Provide the [X, Y] coordinate of the cell's center where the given text is located.  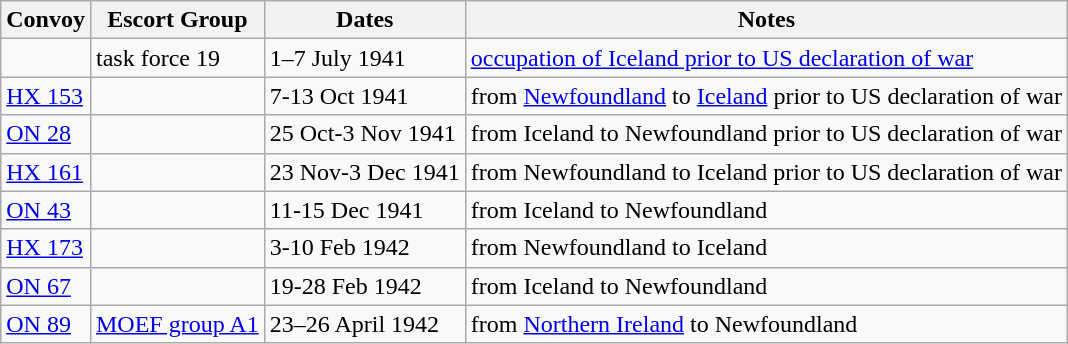
Dates [364, 20]
3-10 Feb 1942 [364, 248]
from Newfoundland to Iceland [766, 248]
ON 28 [46, 134]
task force 19 [177, 58]
MOEF group A1 [177, 324]
1–7 July 1941 [364, 58]
25 Oct-3 Nov 1941 [364, 134]
from Iceland to Newfoundland prior to US declaration of war [766, 134]
occupation of Iceland prior to US declaration of war [766, 58]
ON 89 [46, 324]
HX 161 [46, 172]
7-13 Oct 1941 [364, 96]
19-28 Feb 1942 [364, 286]
Escort Group [177, 20]
Notes [766, 20]
HX 153 [46, 96]
23–26 April 1942 [364, 324]
from Northern Ireland to Newfoundland [766, 324]
11-15 Dec 1941 [364, 210]
HX 173 [46, 248]
ON 67 [46, 286]
23 Nov-3 Dec 1941 [364, 172]
ON 43 [46, 210]
Convoy [46, 20]
